Pinpoint the cell where the given text exists, returning its (X, Y) midpoint coordinate. 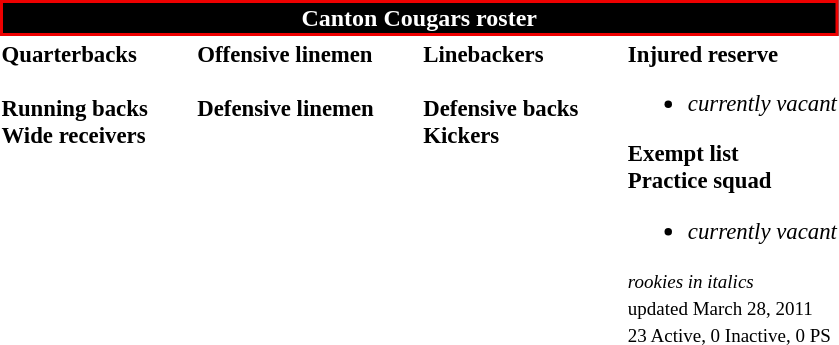
Canton Cougars roster (419, 18)
